Detect which cell encompasses the target text, then output its [X, Y] center coordinate. 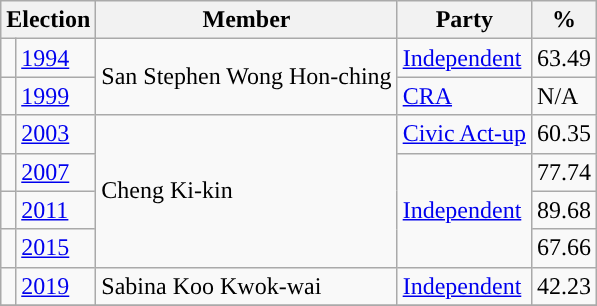
Cheng Ki-kin [246, 191]
Member [246, 20]
60.35 [564, 134]
1999 [56, 96]
Sabina Koo Kwok-wai [246, 286]
2007 [56, 172]
Party [464, 20]
67.66 [564, 248]
63.49 [564, 58]
San Stephen Wong Hon-ching [246, 77]
Election [48, 20]
Civic Act-up [464, 134]
42.23 [564, 286]
N/A [564, 96]
2015 [56, 248]
CRA [464, 96]
77.74 [564, 172]
2019 [56, 286]
89.68 [564, 210]
% [564, 20]
2003 [56, 134]
2011 [56, 210]
1994 [56, 58]
